Determine the (x, y) coordinate at the center of the cell enclosing the given text.  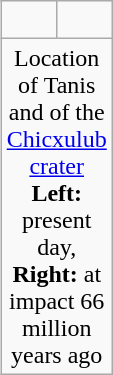
Location of Tanis and of the Chicxulub craterLeft: present day, Right: at impact 66 million years ago (56, 206)
